Return [x, y] of the center of cell containing provided text 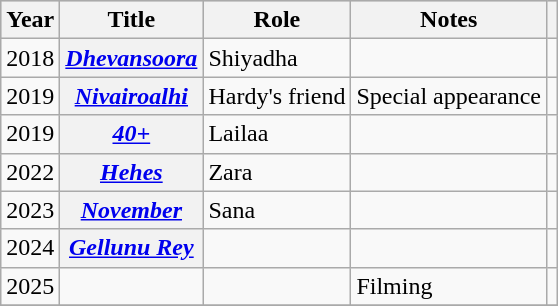
2024 [30, 248]
Hehes [132, 172]
2025 [30, 286]
2018 [30, 58]
Hardy's friend [277, 96]
Special appearance [449, 96]
Nivairoalhi [132, 96]
Lailaa [277, 134]
40+ [132, 134]
Gellunu Rey [132, 248]
Notes [449, 20]
November [132, 210]
Year [30, 20]
Sana [277, 210]
Filming [449, 286]
Shiyadha [277, 58]
Zara [277, 172]
2022 [30, 172]
Title [132, 20]
Dhevansoora [132, 58]
Role [277, 20]
2023 [30, 210]
